Scan for the cell matching the given text and deliver its [x, y] coordinate at center. 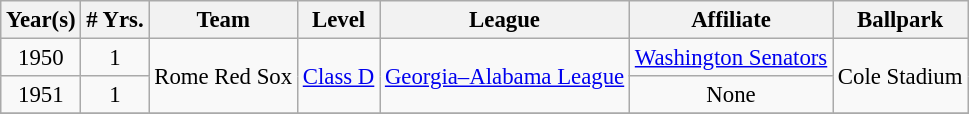
Cole Stadium [900, 76]
Year(s) [41, 20]
Level [338, 20]
Affiliate [732, 20]
Team [224, 20]
Ballpark [900, 20]
Washington Senators [732, 58]
Rome Red Sox [224, 76]
Georgia–Alabama League [505, 76]
1951 [41, 95]
# Yrs. [115, 20]
1950 [41, 58]
League [505, 20]
None [732, 95]
Class D [338, 76]
